Search for the cell housing the specified text and yield its [x, y] center coordinate. 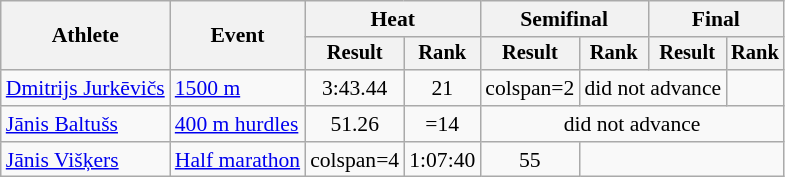
1500 m [238, 88]
=14 [442, 124]
Heat [392, 19]
Athlete [86, 36]
3:43.44 [354, 88]
colspan=2 [530, 88]
51.26 [354, 124]
Final [716, 19]
Jānis Baltušs [86, 124]
Dmitrijs Jurkēvičs [86, 88]
21 [442, 88]
Event [238, 36]
Semifinal [564, 19]
400 m hurdles [238, 124]
